For the text-containing cell, return its midpoint in [X, Y] coordinate format. 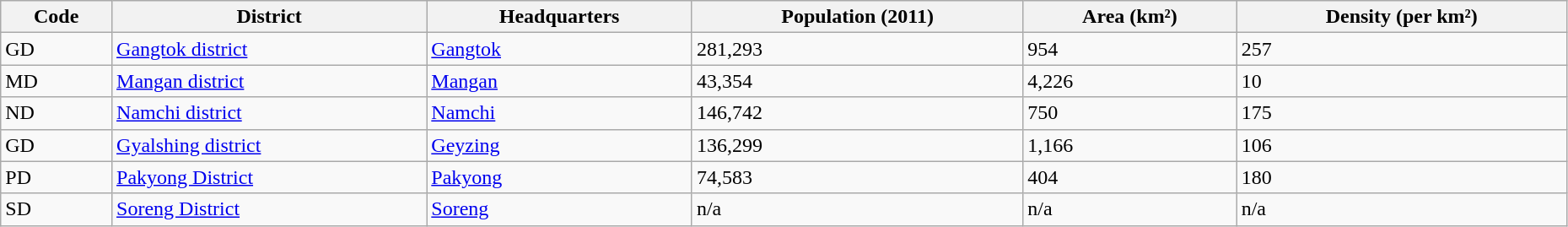
Code [57, 17]
District [270, 17]
Namchi [560, 113]
Density (per km²) [1402, 17]
146,742 [857, 113]
Pakyong District [270, 177]
PD [57, 177]
175 [1402, 113]
Mangan district [270, 81]
Soreng District [270, 209]
Soreng [560, 209]
281,293 [857, 49]
Area (km²) [1130, 17]
1,166 [1130, 145]
ND [57, 113]
Geyzing [560, 145]
Pakyong [560, 177]
Gangtok district [270, 49]
Headquarters [560, 17]
MD [57, 81]
257 [1402, 49]
74,583 [857, 177]
Gangtok [560, 49]
4,226 [1130, 81]
750 [1130, 113]
136,299 [857, 145]
SD [57, 209]
Population (2011) [857, 17]
954 [1130, 49]
Gyalshing district [270, 145]
106 [1402, 145]
Mangan [560, 81]
43,354 [857, 81]
10 [1402, 81]
404 [1130, 177]
Namchi district [270, 113]
180 [1402, 177]
